Output the [X, Y] coordinate of the center of the cell containing the given text.  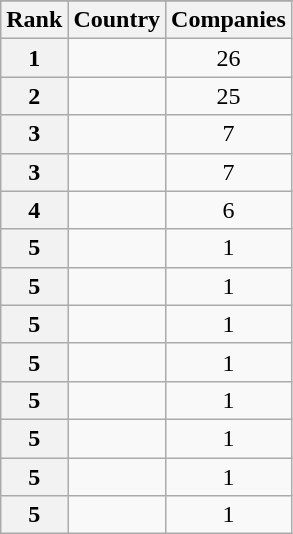
6 [229, 210]
Companies [229, 20]
4 [34, 210]
26 [229, 58]
Rank [34, 20]
25 [229, 96]
2 [34, 96]
Country [117, 20]
